Pinpoint the cell where the given text exists, returning its [X, Y] midpoint coordinate. 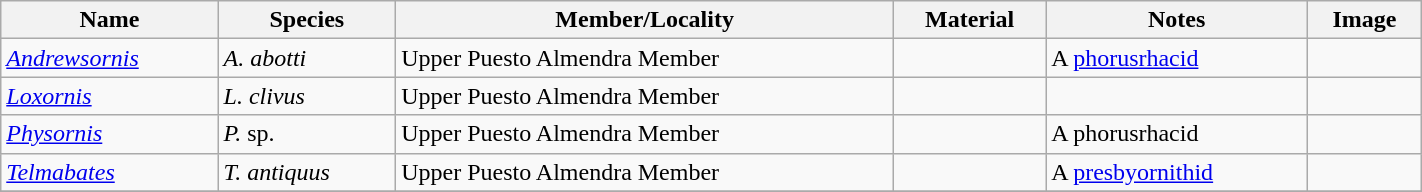
Member/Locality [645, 20]
Loxornis [110, 96]
T. antiquus [307, 172]
Telmabates [110, 172]
Andrewsornis [110, 58]
L. clivus [307, 96]
A. abotti [307, 58]
A presbyornithid [1177, 172]
P. sp. [307, 134]
Name [110, 20]
Notes [1177, 20]
Physornis [110, 134]
Image [1365, 20]
Material [970, 20]
Species [307, 20]
